Identify which cell holds the provided text, then report its (X, Y) central coordinate. 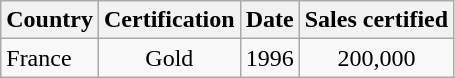
Gold (169, 58)
1996 (270, 58)
France (50, 58)
Country (50, 20)
Date (270, 20)
Certification (169, 20)
Sales certified (376, 20)
200,000 (376, 58)
